Identify which cell holds the provided text, then report its [x, y] central coordinate. 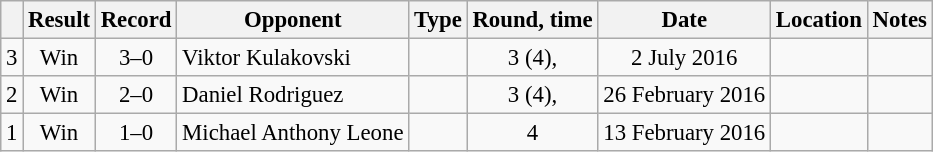
Michael Anthony Leone [293, 133]
3 [12, 58]
1–0 [136, 133]
Record [136, 20]
Round, time [532, 20]
26 February 2016 [684, 95]
4 [532, 133]
Notes [900, 20]
Type [438, 20]
Result [60, 20]
Daniel Rodriguez [293, 95]
Opponent [293, 20]
Date [684, 20]
2 [12, 95]
3–0 [136, 58]
1 [12, 133]
Viktor Kulakovski [293, 58]
2–0 [136, 95]
13 February 2016 [684, 133]
2 July 2016 [684, 58]
Location [820, 20]
